Capture the cell that displays the provided text and extract its (x, y) central coordinate. 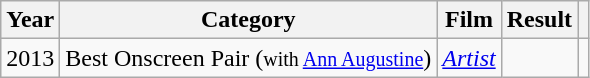
Category (248, 20)
Result (539, 20)
Year (30, 20)
Artist (469, 58)
Film (469, 20)
2013 (30, 58)
Best Onscreen Pair (with Ann Augustine) (248, 58)
